Detect which cell encompasses the target text, then output its (X, Y) center coordinate. 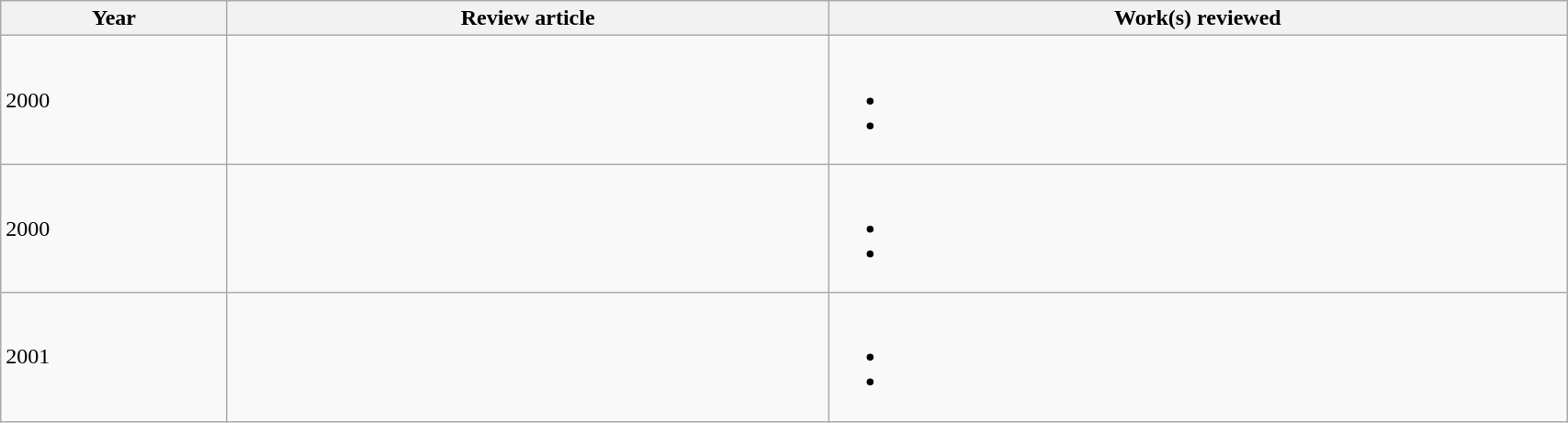
2001 (114, 357)
Year (114, 18)
Review article (527, 18)
Work(s) reviewed (1198, 18)
